Identify which cell holds the provided text, then report its [x, y] central coordinate. 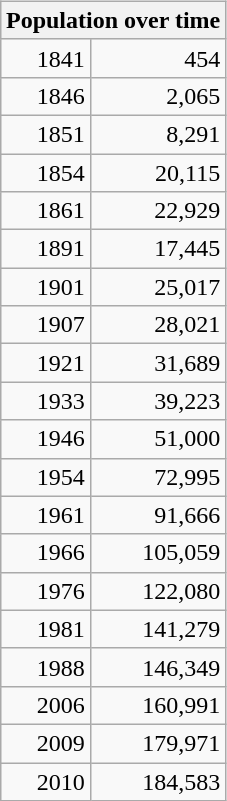
105,059 [158, 553]
2006 [45, 705]
1854 [45, 173]
1933 [45, 401]
1921 [45, 363]
141,279 [158, 629]
22,929 [158, 211]
184,583 [158, 781]
1861 [45, 211]
2009 [45, 743]
1901 [45, 287]
72,995 [158, 477]
122,080 [158, 591]
2,065 [158, 96]
1988 [45, 667]
1976 [45, 591]
25,017 [158, 287]
31,689 [158, 363]
1961 [45, 515]
Population over time [112, 20]
20,115 [158, 173]
1851 [45, 134]
51,000 [158, 439]
1981 [45, 629]
1846 [45, 96]
8,291 [158, 134]
28,021 [158, 325]
1907 [45, 325]
1954 [45, 477]
91,666 [158, 515]
39,223 [158, 401]
179,971 [158, 743]
160,991 [158, 705]
1946 [45, 439]
2010 [45, 781]
146,349 [158, 667]
1841 [45, 58]
1966 [45, 553]
454 [158, 58]
17,445 [158, 249]
1891 [45, 249]
